Provide the (x, y) coordinate of the cell's center where the given text is located.  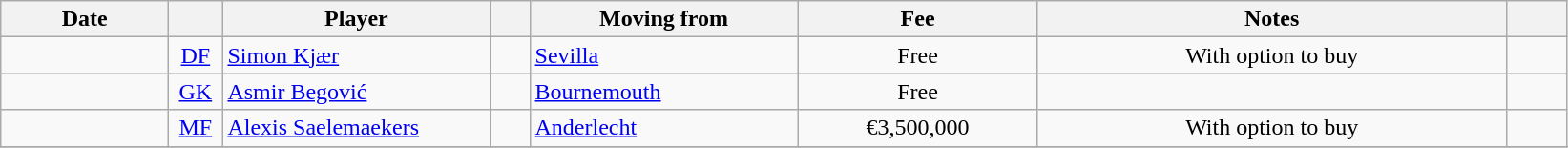
Moving from (664, 19)
MF (196, 128)
Notes (1271, 19)
Fee (918, 19)
GK (196, 92)
Alexis Saelemaekers (357, 128)
Asmir Begović (357, 92)
Bournemouth (664, 92)
Date (85, 19)
Sevilla (664, 55)
DF (196, 55)
€3,500,000 (918, 128)
Player (357, 19)
Anderlecht (664, 128)
Simon Kjær (357, 55)
